Find where the given text appears and provide that cell's center as [x, y] coordinate. 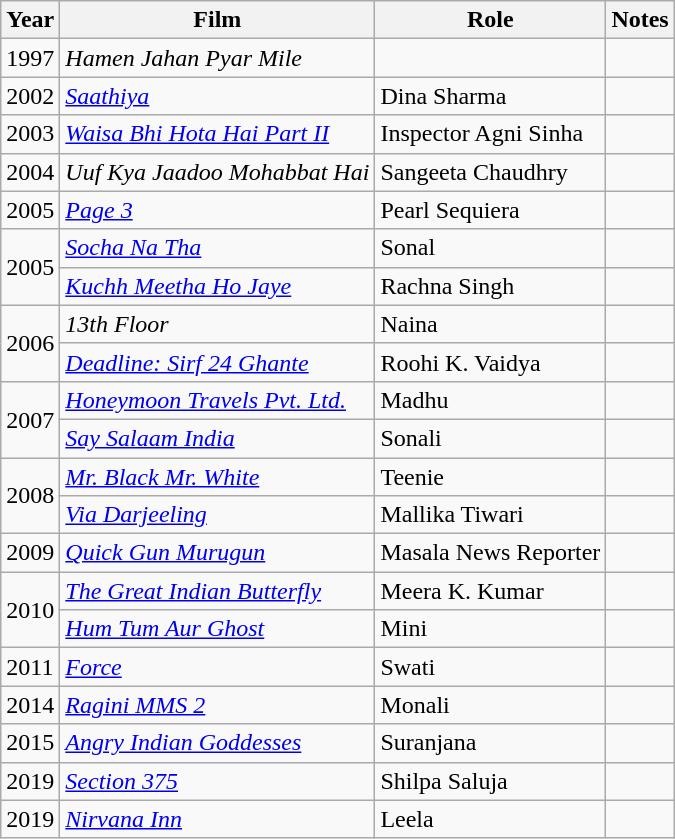
Mr. Black Mr. White [218, 477]
The Great Indian Butterfly [218, 591]
2006 [30, 343]
Suranjana [490, 743]
2004 [30, 172]
Hum Tum Aur Ghost [218, 629]
Sonali [490, 438]
Angry Indian Goddesses [218, 743]
1997 [30, 58]
Nirvana Inn [218, 819]
Rachna Singh [490, 286]
Inspector Agni Sinha [490, 134]
Pearl Sequiera [490, 210]
Kuchh Meetha Ho Jaye [218, 286]
Via Darjeeling [218, 515]
Swati [490, 667]
2007 [30, 419]
Ragini MMS 2 [218, 705]
2010 [30, 610]
Waisa Bhi Hota Hai Part II [218, 134]
Meera K. Kumar [490, 591]
Monali [490, 705]
Dina Sharma [490, 96]
13th Floor [218, 324]
Leela [490, 819]
Section 375 [218, 781]
Page 3 [218, 210]
Madhu [490, 400]
Mallika Tiwari [490, 515]
Sonal [490, 248]
Masala News Reporter [490, 553]
Say Salaam India [218, 438]
Year [30, 20]
Notes [640, 20]
Quick Gun Murugun [218, 553]
2002 [30, 96]
Film [218, 20]
2003 [30, 134]
Roohi K. Vaidya [490, 362]
2014 [30, 705]
Uuf Kya Jaadoo Mohabbat Hai [218, 172]
2015 [30, 743]
Honeymoon Travels Pvt. Ltd. [218, 400]
2011 [30, 667]
Socha Na Tha [218, 248]
Sangeeta Chaudhry [490, 172]
Force [218, 667]
Mini [490, 629]
2009 [30, 553]
Teenie [490, 477]
Shilpa Saluja [490, 781]
Role [490, 20]
Naina [490, 324]
Deadline: Sirf 24 Ghante [218, 362]
Hamen Jahan Pyar Mile [218, 58]
2008 [30, 496]
Saathiya [218, 96]
